From the cell containing the given text, extract its center point as [X, Y] coordinate. 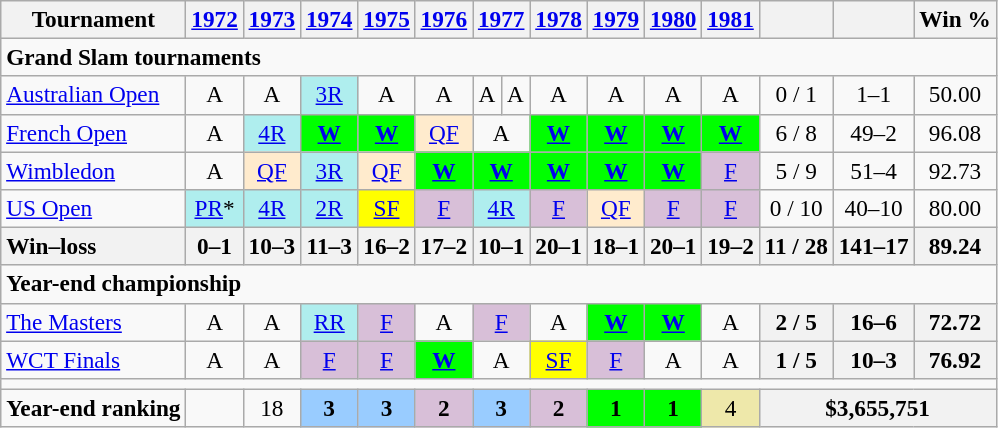
Year-end championship [498, 284]
19–2 [730, 246]
1981 [730, 19]
11–3 [330, 246]
49–2 [874, 133]
89.24 [955, 246]
2R [330, 208]
1980 [674, 19]
WCT Finals [94, 359]
Wimbledon [94, 170]
Win–loss [94, 246]
11 / 28 [796, 246]
French Open [94, 133]
1976 [444, 19]
80.00 [955, 208]
5 / 9 [796, 170]
17–2 [444, 246]
$3,655,751 [878, 408]
0 / 1 [796, 95]
PR* [214, 208]
1973 [272, 19]
10–1 [502, 246]
Grand Slam tournaments [498, 57]
141–17 [874, 246]
US Open [94, 208]
2 / 5 [796, 322]
50.00 [955, 95]
1–1 [874, 95]
40–10 [874, 208]
6 / 8 [796, 133]
1 / 5 [796, 359]
1975 [386, 19]
18 [272, 408]
Year-end ranking [94, 408]
1972 [214, 19]
Tournament [94, 19]
4 [730, 408]
1979 [616, 19]
0 / 10 [796, 208]
RR [330, 322]
96.08 [955, 133]
72.72 [955, 322]
18–1 [616, 246]
Australian Open [94, 95]
76.92 [955, 359]
Win % [955, 19]
1974 [330, 19]
16–6 [874, 322]
0–1 [214, 246]
51–4 [874, 170]
1977 [502, 19]
16–2 [386, 246]
The Masters [94, 322]
92.73 [955, 170]
1978 [558, 19]
